Return the [X, Y] coordinate for the center point of the cell that contains the specified text.  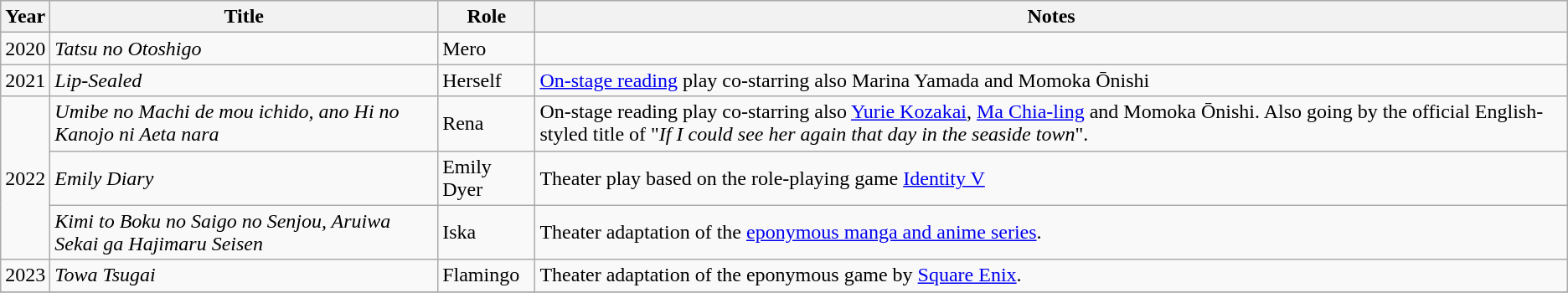
Theater adaptation of the eponymous manga and anime series. [1051, 233]
Notes [1051, 17]
Year [25, 17]
2022 [25, 177]
Emily Diary [245, 177]
2020 [25, 49]
Mero [487, 49]
Theater adaptation of the eponymous game by Square Enix. [1051, 275]
On-stage reading play co-starring also Marina Yamada and Momoka Ōnishi [1051, 80]
Emily Dyer [487, 177]
2021 [25, 80]
Rena [487, 124]
Herself [487, 80]
Theater play based on the role-playing game Identity V [1051, 177]
Iska [487, 233]
Title [245, 17]
Tatsu no Otoshigo [245, 49]
Role [487, 17]
Lip-Sealed [245, 80]
Kimi to Boku no Saigo no Senjou, Aruiwa Sekai ga Hajimaru Seisen [245, 233]
Flamingo [487, 275]
2023 [25, 275]
Umibe no Machi de mou ichido, ano Hi no Kanojo ni Aeta nara [245, 124]
Towa Tsugai [245, 275]
